Capture the cell that displays the provided text and extract its [X, Y] central coordinate. 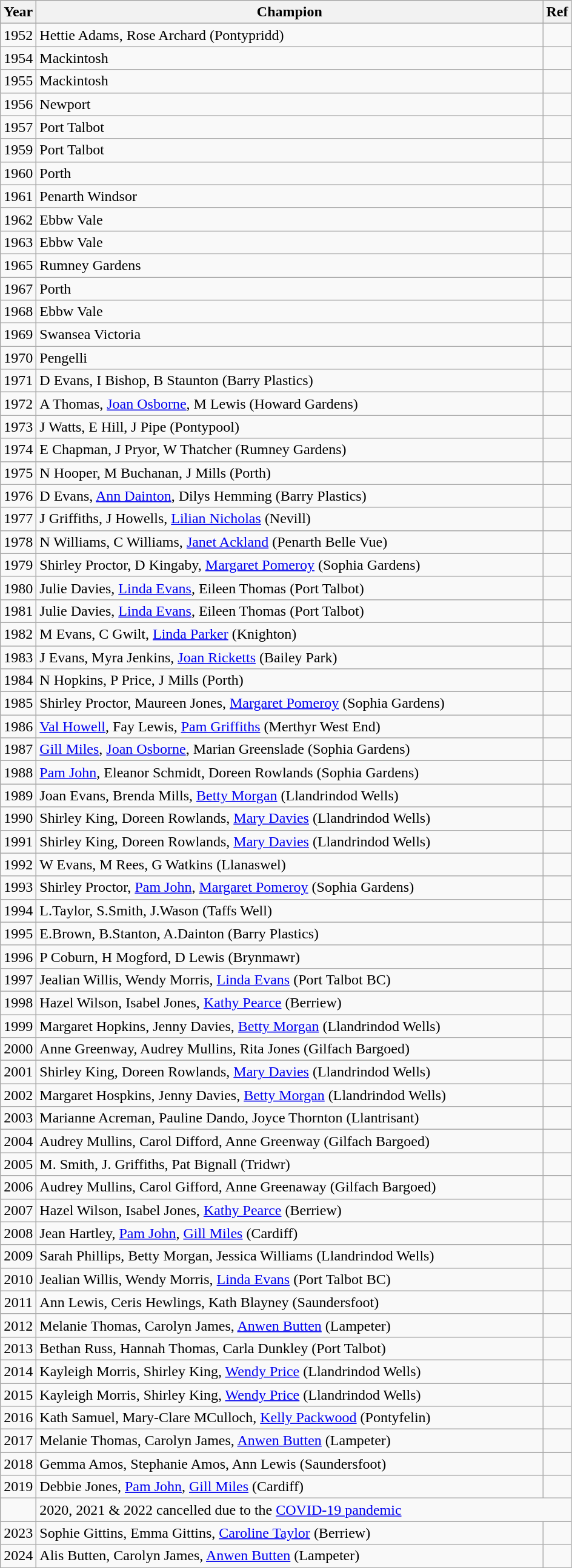
Margaret Hospkins, Jenny Davies, Betty Morgan (Llandrindod Wells) [290, 1095]
2009 [18, 1256]
Shirley Proctor, Pam John, Margaret Pomeroy (Sophia Gardens) [290, 888]
Sophie Gittins, Emma Gittins, Caroline Taylor (Berriew) [290, 1533]
Alis Butten, Carolyn James, Anwen Butten (Lampeter) [290, 1556]
Shirley Proctor, Maureen Jones, Margaret Pomeroy (Sophia Gardens) [290, 703]
2014 [18, 1371]
1983 [18, 657]
Joan Evans, Brenda Mills, Betty Morgan (Llandrindod Wells) [290, 796]
1998 [18, 1003]
1997 [18, 980]
1985 [18, 703]
2007 [18, 1210]
2006 [18, 1187]
2015 [18, 1394]
2023 [18, 1533]
N Hooper, M Buchanan, J Mills (Porth) [290, 473]
2001 [18, 1072]
Pam John, Eleanor Schmidt, Doreen Rowlands (Sophia Gardens) [290, 772]
2013 [18, 1348]
1962 [18, 219]
2003 [18, 1118]
1980 [18, 588]
Val Howell, Fay Lewis, Pam Griffiths (Merthyr West End) [290, 726]
1993 [18, 888]
1987 [18, 749]
1979 [18, 565]
1952 [18, 35]
1999 [18, 1026]
1976 [18, 496]
Pengelli [290, 358]
Jean Hartley, Pam John, Gill Miles (Cardiff) [290, 1233]
1986 [18, 726]
1975 [18, 473]
Bethan Russ, Hannah Thomas, Carla Dunkley (Port Talbot) [290, 1348]
Swansea Victoria [290, 335]
Champion [290, 12]
Newport [290, 104]
Rumney Gardens [290, 265]
N Hopkins, P Price, J Mills (Porth) [290, 680]
Audrey Mullins, Carol Gifford, Anne Greenaway (Gilfach Bargoed) [290, 1187]
1990 [18, 819]
2018 [18, 1464]
1982 [18, 634]
1969 [18, 335]
1971 [18, 381]
Ref [557, 12]
Debbie Jones, Pam John, Gill Miles (Cardiff) [290, 1487]
1961 [18, 196]
1960 [18, 173]
1954 [18, 58]
2004 [18, 1141]
1970 [18, 358]
2011 [18, 1302]
Kath Samuel, Mary-Clare MCulloch, Kelly Packwood (Pontyfelin) [290, 1418]
1968 [18, 312]
1992 [18, 865]
Anne Greenway, Audrey Mullins, Rita Jones (Gilfach Bargoed) [290, 1049]
W Evans, M Rees, G Watkins (Llanaswel) [290, 865]
Audrey Mullins, Carol Difford, Anne Greenway (Gilfach Bargoed) [290, 1141]
E.Brown, B.Stanton, A.Dainton (Barry Plastics) [290, 934]
1995 [18, 934]
N Williams, C Williams, Janet Ackland (Penarth Belle Vue) [290, 542]
2017 [18, 1441]
2012 [18, 1325]
A Thomas, Joan Osborne, M Lewis (Howard Gardens) [290, 404]
Marianne Acreman, Pauline Dando, Joyce Thornton (Llantrisant) [290, 1118]
1974 [18, 450]
1984 [18, 680]
2000 [18, 1049]
1978 [18, 542]
P Coburn, H Mogford, D Lewis (Brynmawr) [290, 957]
E Chapman, J Pryor, W Thatcher (Rumney Gardens) [290, 450]
1973 [18, 427]
2016 [18, 1418]
Gemma Amos, Stephanie Amos, Ann Lewis (Saundersfoot) [290, 1464]
J Evans, Myra Jenkins, Joan Ricketts (Bailey Park) [290, 657]
2019 [18, 1487]
2008 [18, 1233]
1988 [18, 772]
1955 [18, 81]
J Watts, E Hill, J Pipe (Pontypool) [290, 427]
D Evans, Ann Dainton, Dilys Hemming (Barry Plastics) [290, 496]
M. Smith, J. Griffiths, Pat Bignall (Tridwr) [290, 1164]
J Griffiths, J Howells, Lilian Nicholas (Nevill) [290, 519]
2024 [18, 1556]
1957 [18, 127]
2002 [18, 1095]
1963 [18, 242]
Margaret Hopkins, Jenny Davies, Betty Morgan (Llandrindod Wells) [290, 1026]
1991 [18, 842]
Penarth Windsor [290, 196]
1965 [18, 265]
M Evans, C Gwilt, Linda Parker (Knighton) [290, 634]
1959 [18, 150]
Gill Miles, Joan Osborne, Marian Greenslade (Sophia Gardens) [290, 749]
Ann Lewis, Ceris Hewlings, Kath Blayney (Saundersfoot) [290, 1302]
1977 [18, 519]
Hettie Adams, Rose Archard (Pontypridd) [290, 35]
1994 [18, 911]
L.Taylor, S.Smith, J.Wason (Taffs Well) [290, 911]
1972 [18, 404]
2005 [18, 1164]
1996 [18, 957]
1989 [18, 796]
2020, 2021 & 2022 cancelled due to the COVID-19 pandemic [304, 1510]
Shirley Proctor, D Kingaby, Margaret Pomeroy (Sophia Gardens) [290, 565]
D Evans, I Bishop, B Staunton (Barry Plastics) [290, 381]
1967 [18, 289]
Sarah Phillips, Betty Morgan, Jessica Williams (Llandrindod Wells) [290, 1256]
1956 [18, 104]
Year [18, 12]
2010 [18, 1279]
1981 [18, 611]
